Return the [X, Y] coordinate for the center point of the cell that contains the specified text.  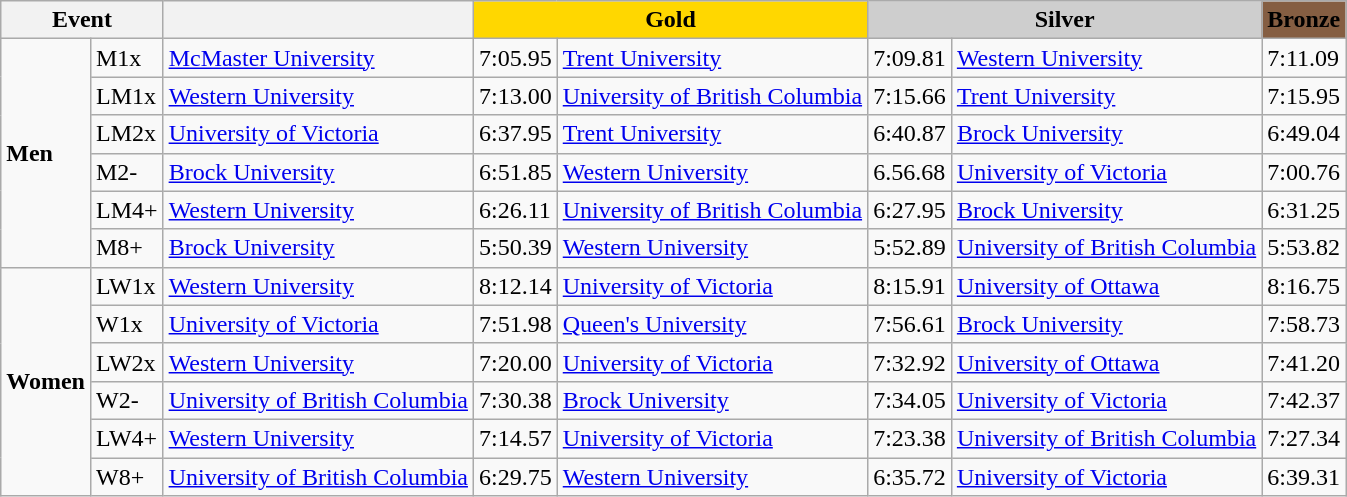
7:56.61 [910, 324]
7:05.95 [515, 58]
6.56.68 [910, 172]
LW4+ [126, 438]
7:09.81 [910, 58]
McMaster University [318, 58]
M1x [126, 58]
7:15.66 [910, 96]
6:49.04 [1304, 134]
Men [46, 153]
5:53.82 [1304, 248]
W1x [126, 324]
6:39.31 [1304, 477]
LW2x [126, 362]
6:31.25 [1304, 210]
Gold [670, 20]
6:29.75 [515, 477]
5:50.39 [515, 248]
LM2x [126, 134]
W2- [126, 400]
6:37.95 [515, 134]
7:00.76 [1304, 172]
Bronze [1304, 20]
7:30.38 [515, 400]
6:27.95 [910, 210]
7:11.09 [1304, 58]
7:20.00 [515, 362]
LM4+ [126, 210]
6:26.11 [515, 210]
8:15.91 [910, 286]
6:40.87 [910, 134]
5:52.89 [910, 248]
W8+ [126, 477]
8:12.14 [515, 286]
7:15.95 [1304, 96]
LM1x [126, 96]
7:23.38 [910, 438]
8:16.75 [1304, 286]
Silver [1065, 20]
7:27.34 [1304, 438]
M2- [126, 172]
7:51.98 [515, 324]
LW1x [126, 286]
Event [82, 20]
7:14.57 [515, 438]
7:58.73 [1304, 324]
Queen's University [712, 324]
Women [46, 381]
6:51.85 [515, 172]
7:13.00 [515, 96]
M8+ [126, 248]
7:41.20 [1304, 362]
7:34.05 [910, 400]
7:42.37 [1304, 400]
6:35.72 [910, 477]
7:32.92 [910, 362]
